Locate the cell with the specified text and output its [X, Y] center coordinate. 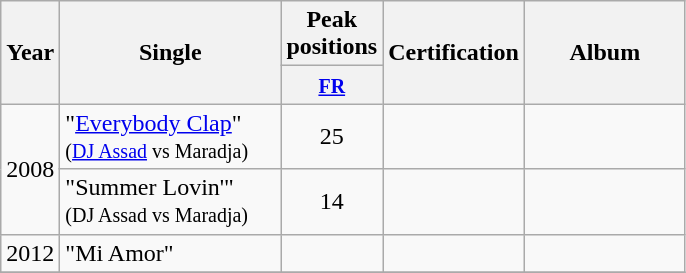
Year [30, 52]
14 [332, 202]
2008 [30, 169]
"Summer Lovin'" (DJ Assad vs Maradja) [170, 202]
Album [604, 52]
25 [332, 136]
2012 [30, 253]
"Everybody Clap" (DJ Assad vs Maradja) [170, 136]
FR [332, 85]
Certification [454, 52]
Peak positions [332, 34]
"Mi Amor" [170, 253]
Single [170, 52]
